Determine the (X, Y) coordinate at the center of the cell enclosing the given text.  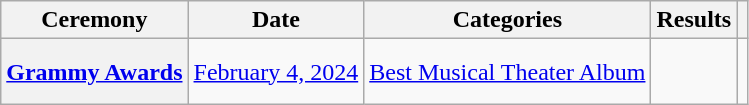
Grammy Awards (94, 72)
Date (276, 20)
Results (694, 20)
Ceremony (94, 20)
February 4, 2024 (276, 72)
Best Musical Theater Album (508, 72)
Categories (508, 20)
